Pinpoint the cell where the given text exists, returning its (x, y) midpoint coordinate. 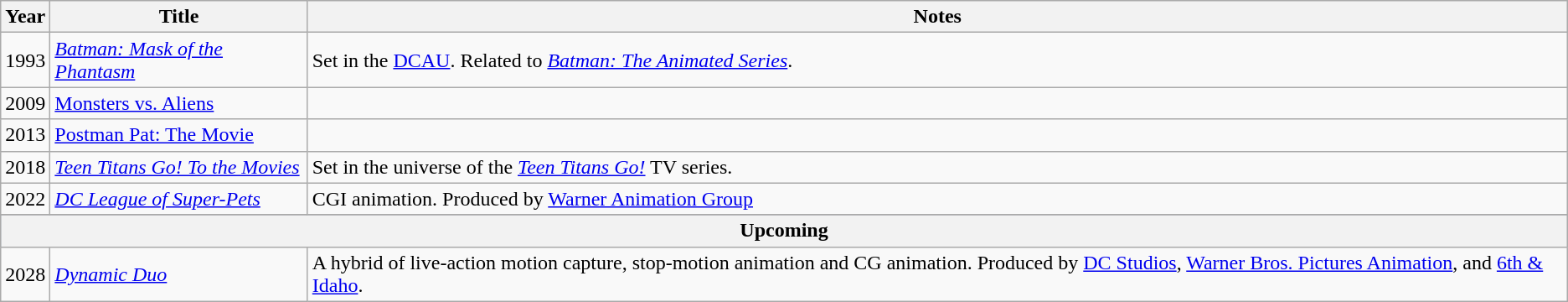
Teen Titans Go! To the Movies (179, 167)
Upcoming (784, 231)
Set in the DCAU. Related to Batman: The Animated Series. (937, 60)
2018 (25, 167)
Set in the universe of the Teen Titans Go! TV series. (937, 167)
2009 (25, 103)
Year (25, 17)
DC League of Super-Pets (179, 199)
2022 (25, 199)
Dynamic Duo (179, 273)
1993 (25, 60)
Batman: Mask of the Phantasm (179, 60)
2028 (25, 273)
Notes (937, 17)
Postman Pat: The Movie (179, 135)
2013 (25, 135)
Title (179, 17)
Monsters vs. Aliens (179, 103)
CGI animation. Produced by Warner Animation Group (937, 199)
